Identify which cell holds the provided text, then report its [x, y] central coordinate. 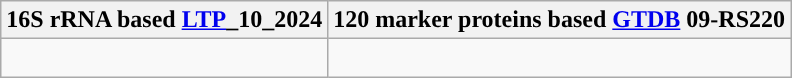
120 marker proteins based GTDB 09-RS220 [560, 20]
16S rRNA based LTP_10_2024 [164, 20]
